From the cell containing the given text, extract its center point as (x, y) coordinate. 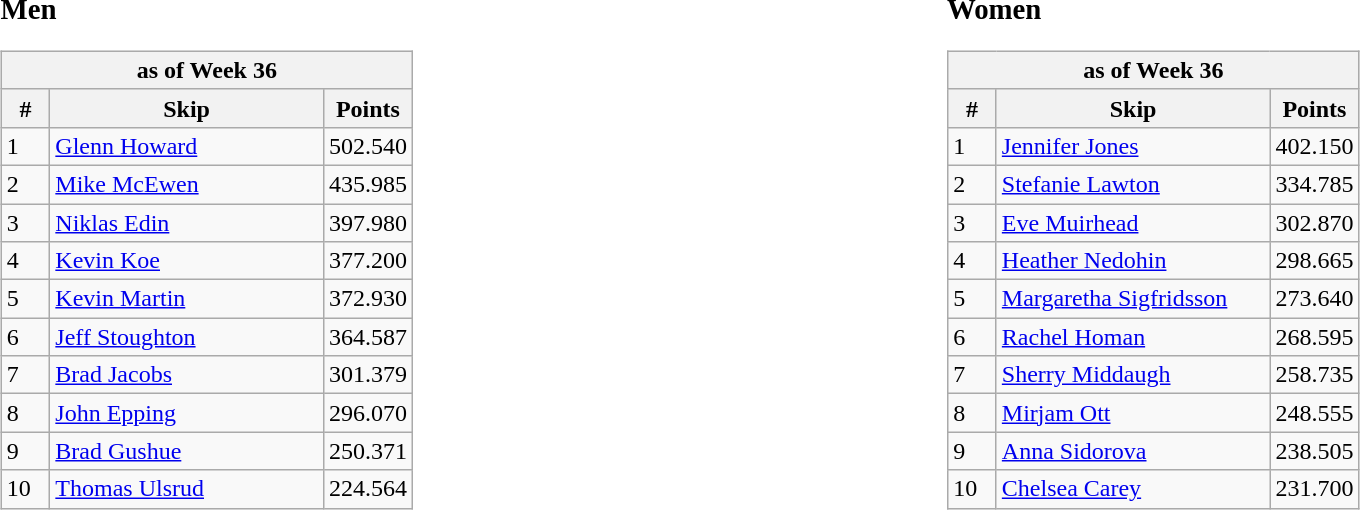
Anna Sidorova (1133, 451)
Eve Muirhead (1133, 223)
402.150 (1314, 146)
Mike McEwen (187, 184)
238.505 (1314, 451)
Kevin Martin (187, 299)
Sherry Middaugh (1133, 375)
296.070 (368, 413)
224.564 (368, 489)
Glenn Howard (187, 146)
258.735 (1314, 375)
268.595 (1314, 337)
Jennifer Jones (1133, 146)
364.587 (368, 337)
377.200 (368, 261)
John Epping (187, 413)
302.870 (1314, 223)
334.785 (1314, 184)
372.930 (368, 299)
231.700 (1314, 489)
397.980 (368, 223)
Stefanie Lawton (1133, 184)
301.379 (368, 375)
Brad Gushue (187, 451)
Brad Jacobs (187, 375)
298.665 (1314, 261)
250.371 (368, 451)
Kevin Koe (187, 261)
Heather Nedohin (1133, 261)
Mirjam Ott (1133, 413)
Jeff Stoughton (187, 337)
Rachel Homan (1133, 337)
502.540 (368, 146)
273.640 (1314, 299)
Margaretha Sigfridsson (1133, 299)
Niklas Edin (187, 223)
Thomas Ulsrud (187, 489)
248.555 (1314, 413)
435.985 (368, 184)
Chelsea Carey (1133, 489)
